Capture the cell that displays the provided text and extract its (X, Y) central coordinate. 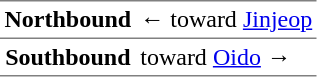
← toward Jinjeop (226, 20)
Northbound (68, 20)
Southbound (68, 57)
toward Oido → (226, 57)
